Detect which cell encompasses the target text, then output its [X, Y] center coordinate. 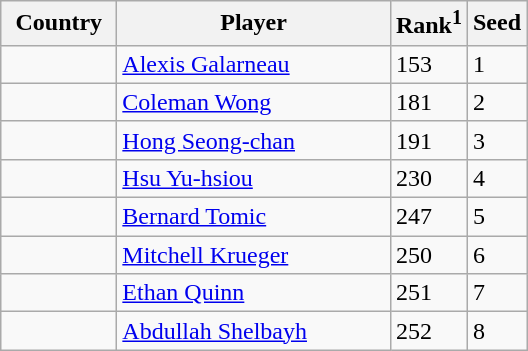
Hong Seong-chan [254, 140]
250 [428, 255]
7 [496, 293]
Alexis Galarneau [254, 64]
Mitchell Krueger [254, 255]
Player [254, 24]
Country [59, 24]
252 [428, 331]
Abdullah Shelbayh [254, 331]
191 [428, 140]
Ethan Quinn [254, 293]
6 [496, 255]
Seed [496, 24]
8 [496, 331]
247 [428, 217]
153 [428, 64]
2 [496, 102]
3 [496, 140]
181 [428, 102]
230 [428, 178]
Rank1 [428, 24]
4 [496, 178]
5 [496, 217]
251 [428, 293]
Bernard Tomic [254, 217]
1 [496, 64]
Hsu Yu-hsiou [254, 178]
Coleman Wong [254, 102]
